Pinpoint the cell where the given text exists, returning its [X, Y] midpoint coordinate. 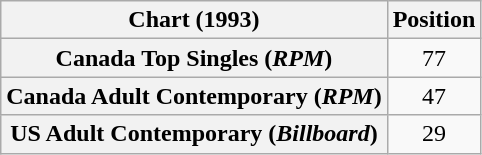
Canada Top Singles (RPM) [194, 58]
29 [434, 134]
47 [434, 96]
Canada Adult Contemporary (RPM) [194, 96]
77 [434, 58]
Chart (1993) [194, 20]
Position [434, 20]
US Adult Contemporary (Billboard) [194, 134]
